Scan for the cell matching the given text and deliver its [x, y] coordinate at center. 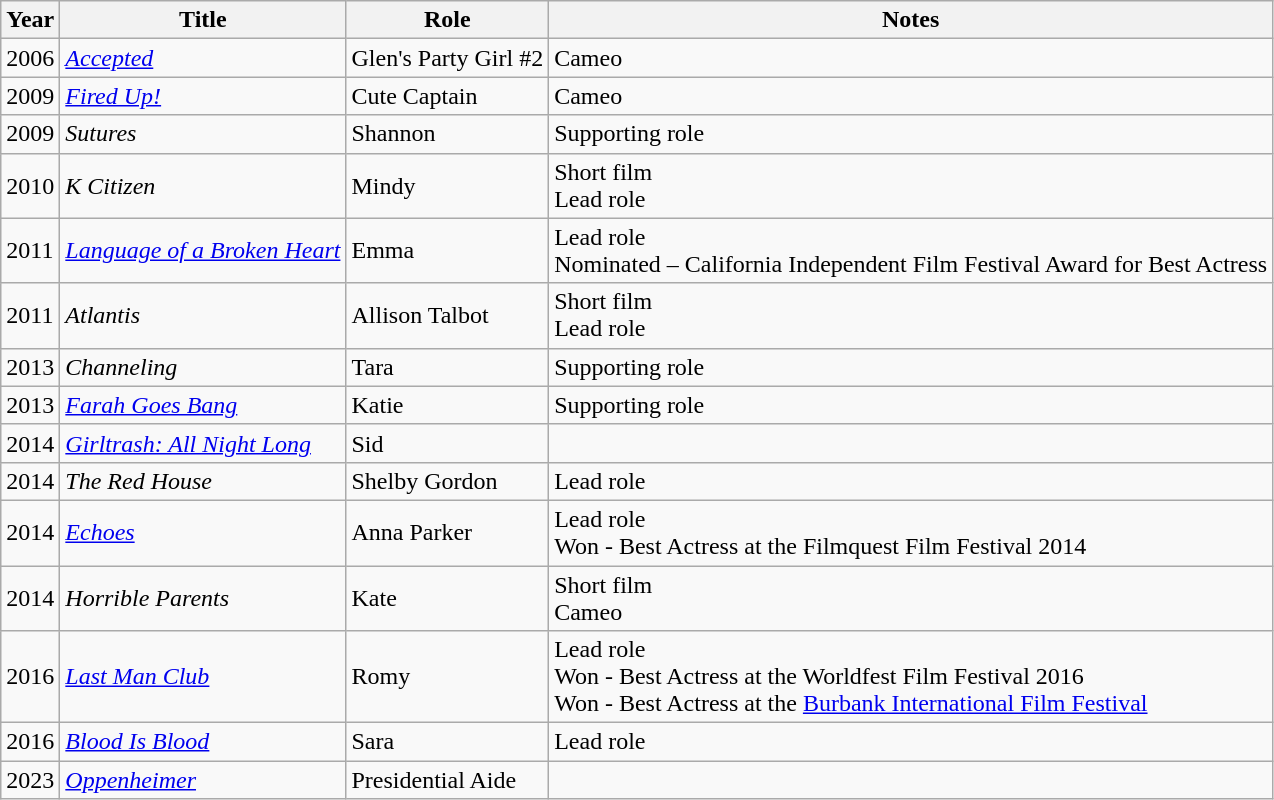
Shannon [448, 134]
The Red House [203, 481]
Echoes [203, 532]
Role [448, 20]
Short filmCameo [911, 598]
Horrible Parents [203, 598]
Mindy [448, 186]
Year [30, 20]
Last Man Club [203, 677]
Fired Up! [203, 96]
Shelby Gordon [448, 481]
Lead roleNominated – California Independent Film Festival Award for Best Actress [911, 250]
K Citizen [203, 186]
2010 [30, 186]
Lead role Won - Best Actress at the Worldfest Film Festival 2016Won - Best Actress at the Burbank International Film Festival [911, 677]
Kate [448, 598]
Katie [448, 405]
Accepted [203, 58]
Lead roleWon - Best Actress at the Filmquest Film Festival 2014 [911, 532]
Notes [911, 20]
Girltrash: All Night Long [203, 443]
Presidential Aide [448, 780]
Cute Captain [448, 96]
Blood Is Blood [203, 742]
Emma [448, 250]
Channeling [203, 367]
Sara [448, 742]
Language of a Broken Heart [203, 250]
Title [203, 20]
2023 [30, 780]
Romy [448, 677]
Atlantis [203, 316]
Tara [448, 367]
Anna Parker [448, 532]
Sutures [203, 134]
Farah Goes Bang [203, 405]
Glen's Party Girl #2 [448, 58]
2006 [30, 58]
Allison Talbot [448, 316]
Oppenheimer [203, 780]
Sid [448, 443]
